Extract the (x, y) coordinate from the center of the cell holding the provided text.  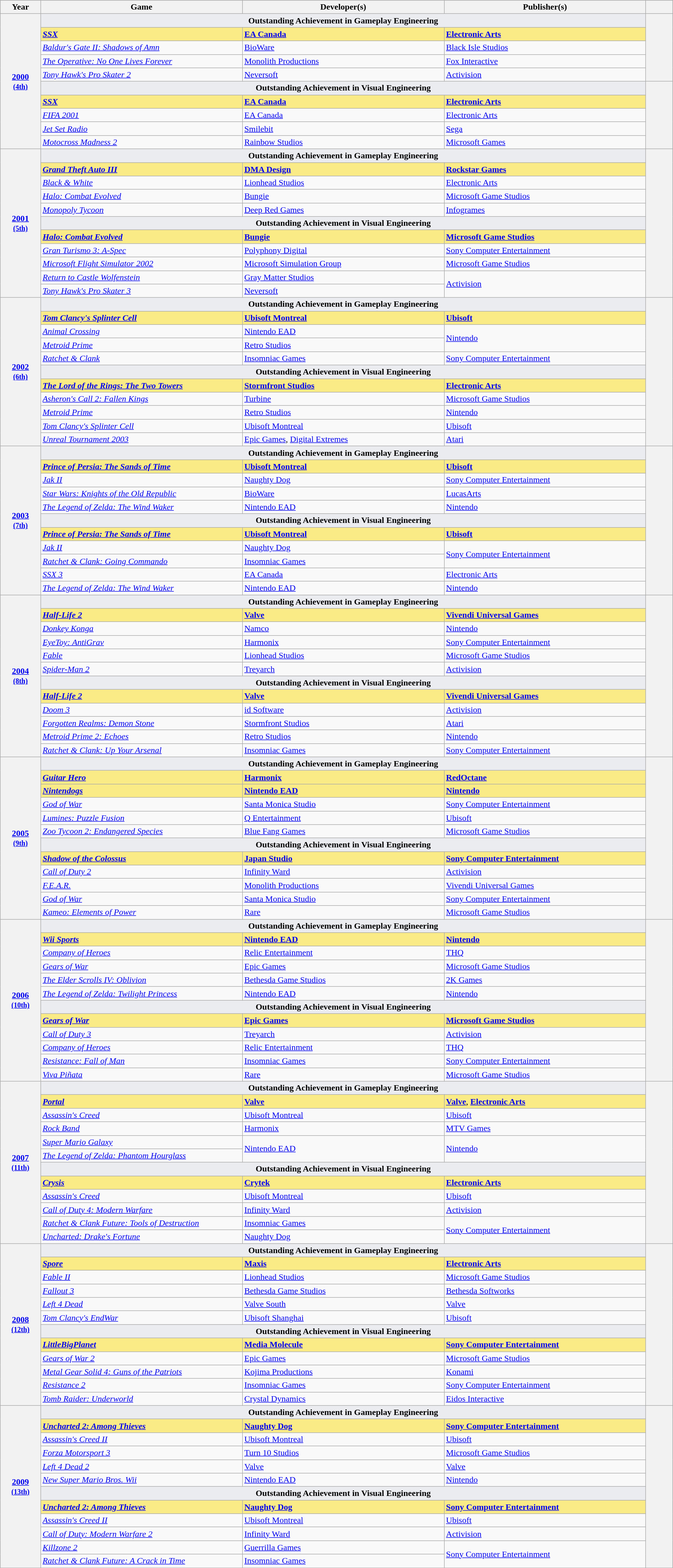
Metal Gear Solid 4: Guns of the Patriots (141, 1372)
Wii Sports (141, 939)
Call of Duty 4: Modern Warfare (141, 1209)
Epic Games, Digital Extremes (343, 439)
Black Isle Studios (545, 48)
Resistance 2 (141, 1385)
Infogrames (545, 210)
Bethesda Softworks (545, 1291)
Crystal Dynamics (343, 1399)
RedOctane (545, 777)
Unreal Tournament 2003 (141, 439)
Q Entertainment (343, 818)
Motocross Madness 2 (141, 142)
Forza Motorsport 3 (141, 1453)
Ubisoft Shanghai (343, 1318)
id Software (343, 710)
Crysis (141, 1182)
Gray Matter Studios (343, 277)
Ratchet & Clank: Up Your Arsenal (141, 750)
Japan Studio (343, 858)
Microsoft Simulation Group (343, 264)
2K Games (545, 980)
Valve South (343, 1304)
2009 (13th) (21, 1487)
Kameo: Elements of Power (141, 912)
Doom 3 (141, 710)
2007 (11th) (21, 1162)
2008 (12th) (21, 1324)
Shadow of the Colossus (141, 858)
Polyphony Digital (343, 250)
FIFA 2001 (141, 115)
Animal Crossing (141, 331)
Spore (141, 1264)
Forgotten Realms: Demon Stone (141, 723)
2005 (9th) (21, 838)
Baldur's Gate II: Shadows of Amn (141, 48)
Jet Set Radio (141, 129)
Guitar Hero (141, 777)
Star Wars: Knights of the Old Republic (141, 493)
2002 (6th) (21, 372)
Microsoft Flight Simulator 2002 (141, 264)
Game (141, 7)
2004 (8th) (21, 676)
Eidos Interactive (545, 1399)
The Legend of Zelda: Phantom Hourglass (141, 1155)
Rockstar Games (545, 169)
2003 (7th) (21, 520)
Call of Duty: Modern Warfare 2 (141, 1534)
Gran Turismo 3: A-Spec (141, 250)
Super Mario Galaxy (141, 1142)
Killzone 2 (141, 1547)
The Lord of the Rings: The Two Towers (141, 385)
Publisher(s) (545, 7)
Left 4 Dead 2 (141, 1466)
New Super Mario Bros. Wii (141, 1480)
Crytek (343, 1182)
Valve, Electronic Arts (545, 1102)
Blue Fang Games (343, 831)
Konami (545, 1372)
2006 (10th) (21, 1000)
Black & White (141, 183)
Rainbow Studios (343, 142)
Call of Duty 2 (141, 872)
LittleBigPlanet (141, 1345)
DMA Design (343, 169)
Monopoly Tycoon (141, 210)
2000 (4th) (21, 82)
Tony Hawk's Pro Skater 3 (141, 291)
Turbine (343, 399)
Fable II (141, 1277)
F.E.A.R. (141, 885)
Nintendogs (141, 791)
Tomb Raider: Underworld (141, 1399)
Rock Band (141, 1129)
Lumines: Puzzle Fusion (141, 818)
Media Molecule (343, 1345)
Portal (141, 1102)
Resistance: Fall of Man (141, 1061)
Donkey Konga (141, 629)
Fox Interactive (545, 61)
SSX 3 (141, 574)
Tony Hawk's Pro Skater 2 (141, 75)
Sega (545, 129)
2001 (5th) (21, 223)
Ratchet & Clank Future: A Crack in Time (141, 1561)
The Operative: No One Lives Forever (141, 61)
Left 4 Dead (141, 1304)
Tom Clancy's EndWar (141, 1318)
LucasArts (545, 493)
Smilebit (343, 129)
Viva Piñata (141, 1075)
Ratchet & Clank (141, 358)
Zoo Tycoon 2: Endangered Species (141, 831)
Ratchet & Clank Future: Tools of Destruction (141, 1223)
Return to Castle Wolfenstein (141, 277)
Year (21, 7)
Developer(s) (343, 7)
Asheron's Call 2: Fallen Kings (141, 399)
MTV Games (545, 1129)
Maxis (343, 1264)
Namco (343, 629)
Deep Red Games (343, 210)
Fable (141, 656)
Guerrilla Games (343, 1547)
Gears of War 2 (141, 1358)
Uncharted: Drake's Fortune (141, 1236)
Call of Duty 3 (141, 1034)
Ratchet & Clank: Going Commando (141, 561)
Spider-Man 2 (141, 669)
Microsoft Games (545, 142)
The Legend of Zelda: Twilight Princess (141, 993)
Kojima Productions (343, 1372)
Turn 10 Studios (343, 1453)
Metroid Prime 2: Echoes (141, 737)
The Elder Scrolls IV: Oblivion (141, 980)
Grand Theft Auto III (141, 169)
Fallout 3 (141, 1291)
EyeToy: AntiGrav (141, 642)
